Provide the [x, y] coordinate of the cell's center where the given text is located.  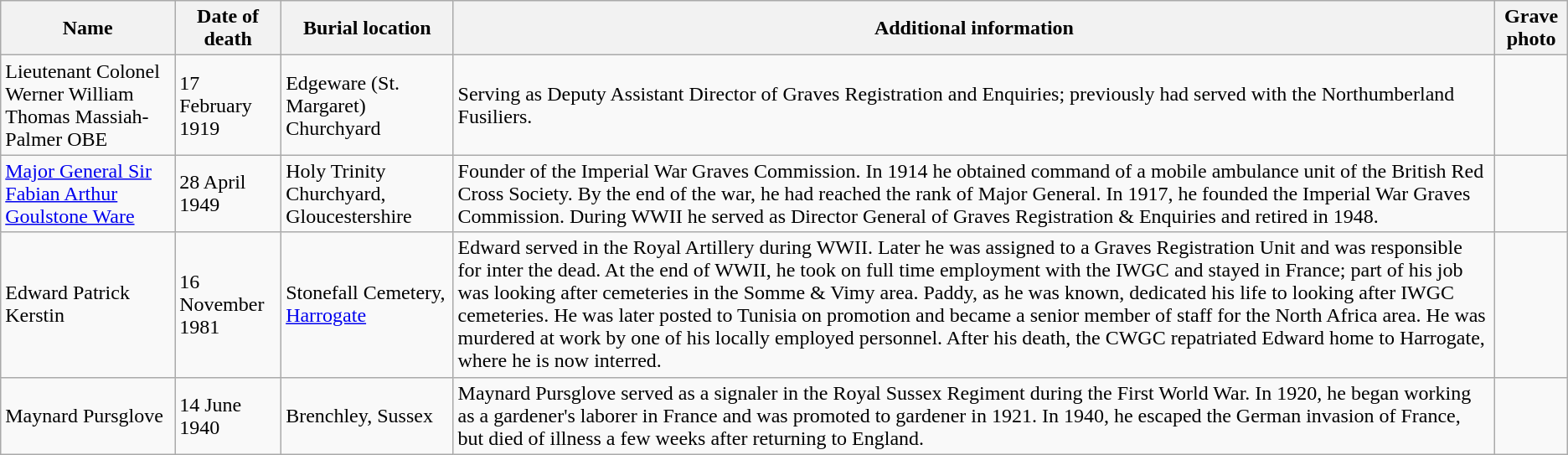
Major General Sir Fabian Arthur Goulstone Ware [88, 194]
Serving as Deputy Assistant Director of Graves Registration and Enquiries; previously had served with the Northumberland Fusiliers. [974, 106]
Edward Patrick Kerstin [88, 305]
Name [88, 28]
Date of death [228, 28]
Brenchley, Sussex [367, 416]
28 April 1949 [228, 194]
Lieutenant Colonel Werner William Thomas Massiah-Palmer OBE [88, 106]
Grave photo [1531, 28]
Additional information [974, 28]
Stonefall Cemetery, Harrogate [367, 305]
14 June 1940 [228, 416]
16 November 1981 [228, 305]
17 February 1919 [228, 106]
Maynard Pursglove [88, 416]
Burial location [367, 28]
Holy Trinity Churchyard, Gloucestershire [367, 194]
Edgeware (St. Margaret) Churchyard [367, 106]
